Return the (x, y) coordinate for the center point of the cell that contains the specified text.  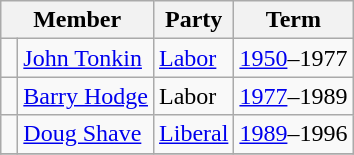
John Tonkin (86, 58)
Member (78, 20)
Party (194, 20)
Term (294, 20)
1989–1996 (294, 134)
Doug Shave (86, 134)
1977–1989 (294, 96)
1950–1977 (294, 58)
Barry Hodge (86, 96)
Liberal (194, 134)
